Determine the (x, y) coordinate at the center of the cell enclosing the given text.  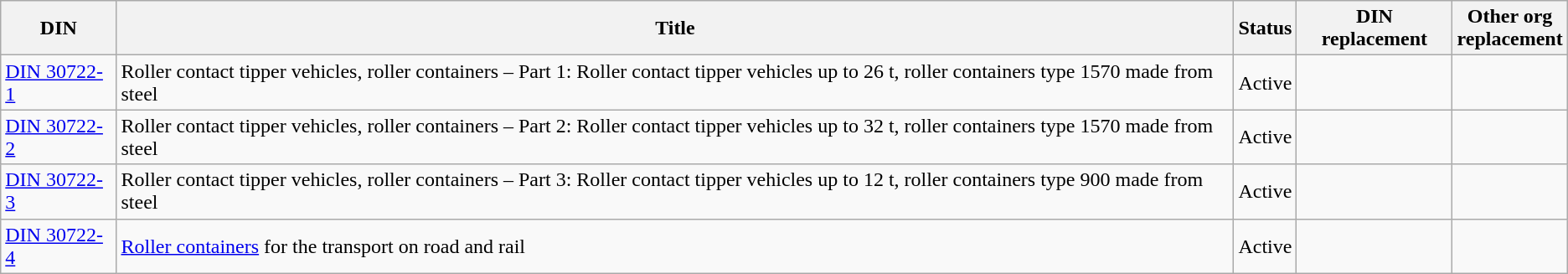
Other orgreplacement (1509, 28)
DIN 30722-3 (59, 191)
Roller contact tipper vehicles, roller containers – Part 3: Roller contact tipper vehicles up to 12 t, roller containers type 900 made from steel (675, 191)
Roller containers for the transport on road and rail (675, 246)
DIN replacement (1375, 28)
DIN 30722-1 (59, 82)
Title (675, 28)
DIN 30722-2 (59, 137)
Roller contact tipper vehicles, roller containers – Part 2: Roller contact tipper vehicles up to 32 t, roller containers type 1570 made from steel (675, 137)
DIN (59, 28)
Roller contact tipper vehicles, roller containers – Part 1: Roller contact tipper vehicles up to 26 t, roller containers type 1570 made from steel (675, 82)
DIN 30722-4 (59, 246)
Status (1265, 28)
